Extract the [x, y] coordinate from the center of the cell holding the provided text.  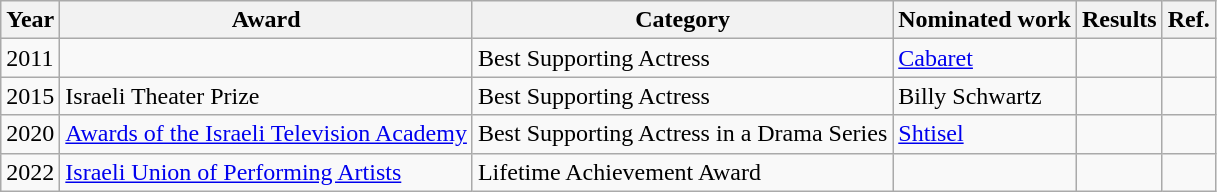
2022 [30, 172]
Ref. [1188, 20]
Best Supporting Actress in a Drama Series [682, 134]
Lifetime Achievement Award [682, 172]
Award [266, 20]
Israeli Union of Performing Artists [266, 172]
Category [682, 20]
Israeli Theater Prize [266, 96]
Awards of the Israeli Television Academy [266, 134]
2020 [30, 134]
Year [30, 20]
Shtisel [985, 134]
2015 [30, 96]
Billy Schwartz [985, 96]
Results [1119, 20]
Nominated work [985, 20]
2011 [30, 58]
Cabaret [985, 58]
